Detect which cell encompasses the target text, then output its [X, Y] center coordinate. 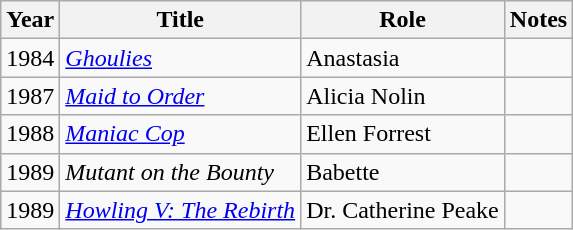
Ellen Forrest [403, 134]
Alicia Nolin [403, 96]
Year [30, 20]
Howling V: The Rebirth [180, 210]
Notes [538, 20]
Anastasia [403, 58]
Maniac Cop [180, 134]
Role [403, 20]
Maid to Order [180, 96]
1988 [30, 134]
Babette [403, 172]
Title [180, 20]
1984 [30, 58]
Ghoulies [180, 58]
Mutant on the Bounty [180, 172]
1987 [30, 96]
Dr. Catherine Peake [403, 210]
